Return (X, Y) of the center of cell containing provided text 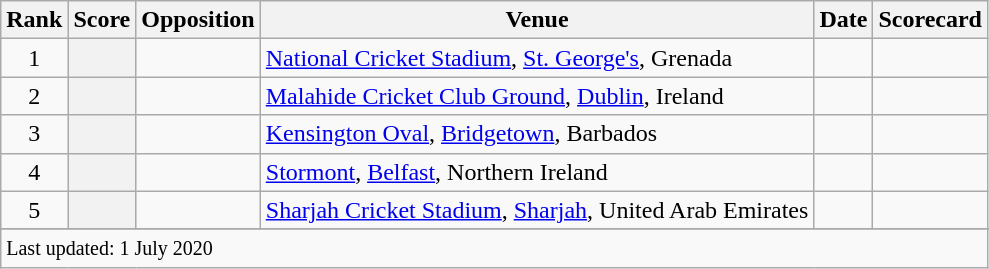
4 (34, 172)
3 (34, 134)
1 (34, 58)
Date (844, 20)
National Cricket Stadium, St. George's, Grenada (537, 58)
Score (102, 20)
Malahide Cricket Club Ground, Dublin, Ireland (537, 96)
5 (34, 210)
2 (34, 96)
Opposition (198, 20)
Rank (34, 20)
Last updated: 1 July 2020 (494, 248)
Venue (537, 20)
Stormont, Belfast, Northern Ireland (537, 172)
Scorecard (930, 20)
Kensington Oval, Bridgetown, Barbados (537, 134)
Sharjah Cricket Stadium, Sharjah, United Arab Emirates (537, 210)
